Provide the [X, Y] coordinate of the cell's center where the given text is located.  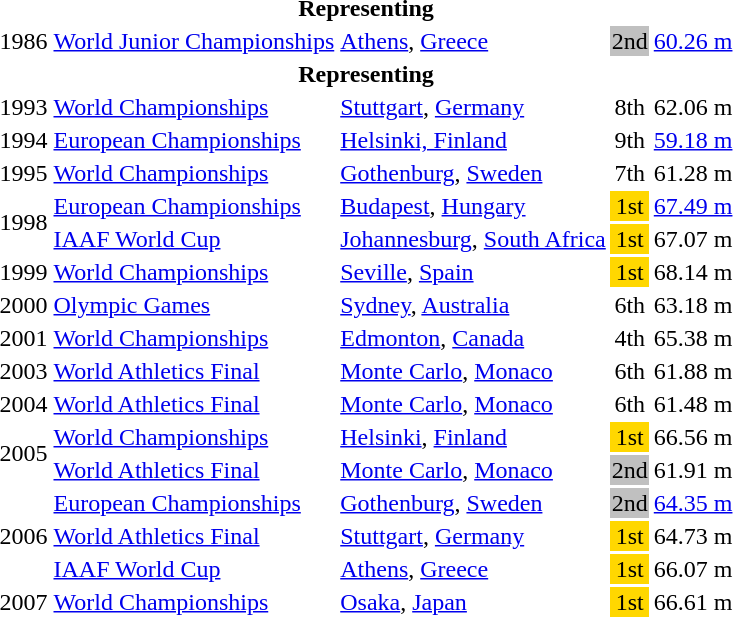
4th [630, 338]
8th [630, 107]
World Junior Championships [194, 41]
Johannesburg, South Africa [474, 239]
Seville, Spain [474, 272]
7th [630, 173]
9th [630, 140]
Osaka, Japan [474, 602]
Sydney, Australia [474, 305]
Budapest, Hungary [474, 206]
Edmonton, Canada [474, 338]
Olympic Games [194, 305]
